Pinpoint the cell where the given text exists, returning its (X, Y) midpoint coordinate. 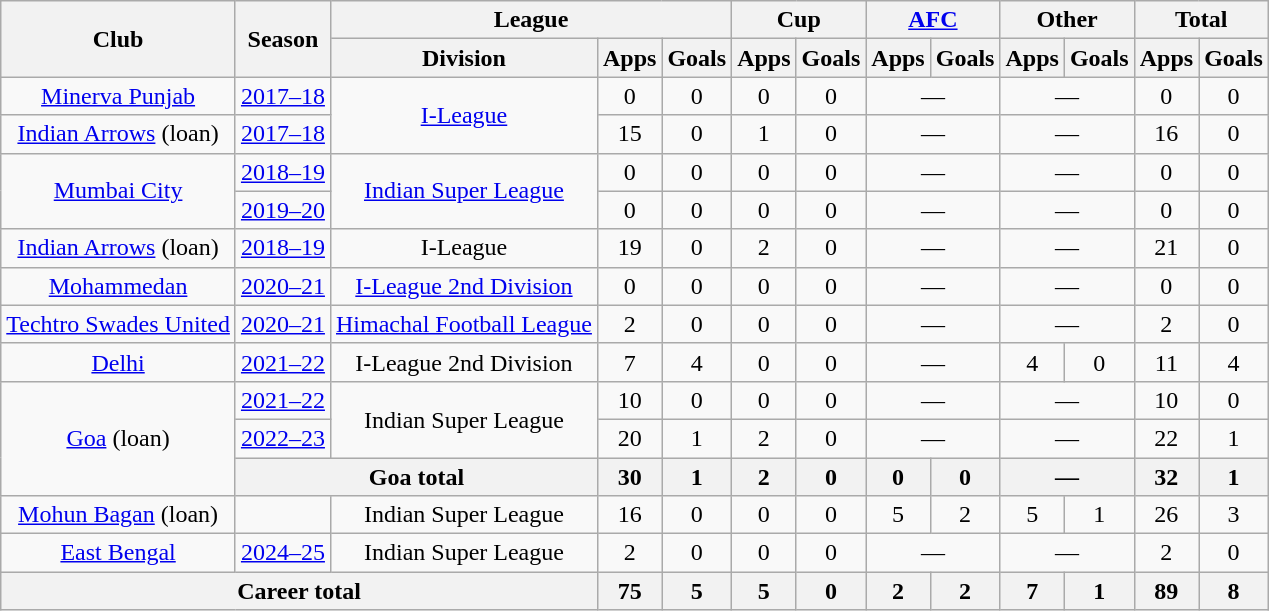
2024–25 (282, 553)
Season (282, 39)
19 (629, 248)
AFC (933, 20)
11 (1166, 362)
East Bengal (118, 553)
20 (629, 438)
15 (629, 134)
Delhi (118, 362)
Himachal Football League (464, 324)
21 (1166, 248)
Club (118, 39)
Goa total (416, 477)
Mohun Bagan (loan) (118, 515)
30 (629, 477)
32 (1166, 477)
Division (464, 58)
Total (1201, 20)
3 (1234, 515)
75 (629, 591)
Techtro Swades United (118, 324)
8 (1234, 591)
Other (1067, 20)
Career total (300, 591)
89 (1166, 591)
26 (1166, 515)
2022–23 (282, 438)
League (530, 20)
Cup (799, 20)
Goa (loan) (118, 438)
Mohammedan (118, 286)
2019–20 (282, 210)
22 (1166, 438)
Mumbai City (118, 191)
Minerva Punjab (118, 96)
